Output the [x, y] coordinate of the center of the cell containing the given text.  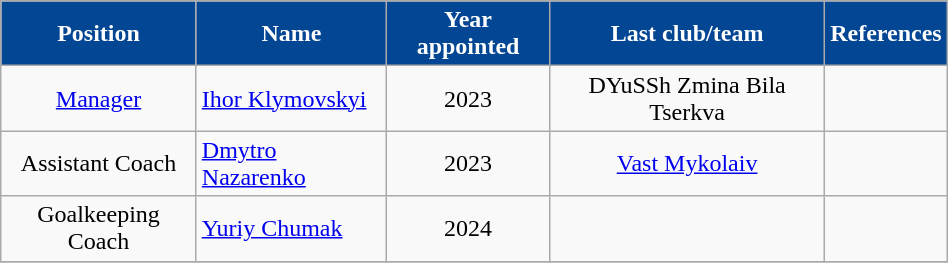
Assistant Coach [99, 164]
Manager [99, 98]
Year appointed [468, 34]
Goalkeeping Coach [99, 228]
Ihor Klymovskyi [291, 98]
Last club/team [688, 34]
Name [291, 34]
References [886, 34]
Dmytro Nazarenko [291, 164]
2024 [468, 228]
Vast Mykolaiv [688, 164]
DYuSSh Zmina Bila Tserkva [688, 98]
Yuriy Chumak [291, 228]
Position [99, 34]
